Output the (X, Y) coordinate of the center of the cell containing the given text.  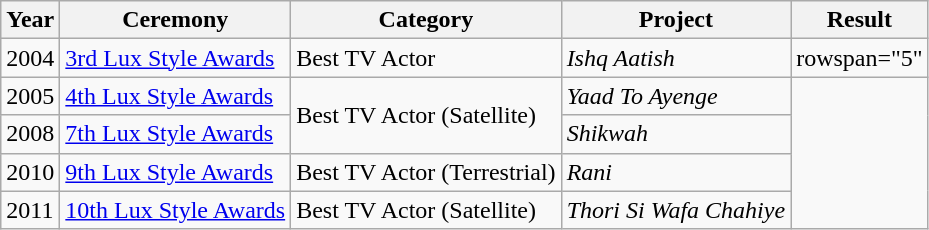
2010 (30, 172)
Best TV Actor (426, 58)
Ceremony (176, 20)
rowspan="5" (860, 58)
Year (30, 20)
Result (860, 20)
2005 (30, 96)
2008 (30, 134)
2004 (30, 58)
Best TV Actor (Terrestrial) (426, 172)
Rani (676, 172)
7th Lux Style Awards (176, 134)
9th Lux Style Awards (176, 172)
2011 (30, 210)
Thori Si Wafa Chahiye (676, 210)
3rd Lux Style Awards (176, 58)
Ishq Aatish (676, 58)
Shikwah (676, 134)
Yaad To Ayenge (676, 96)
10th Lux Style Awards (176, 210)
4th Lux Style Awards (176, 96)
Project (676, 20)
Category (426, 20)
